Output the (X, Y) coordinate of the center of the cell containing the given text.  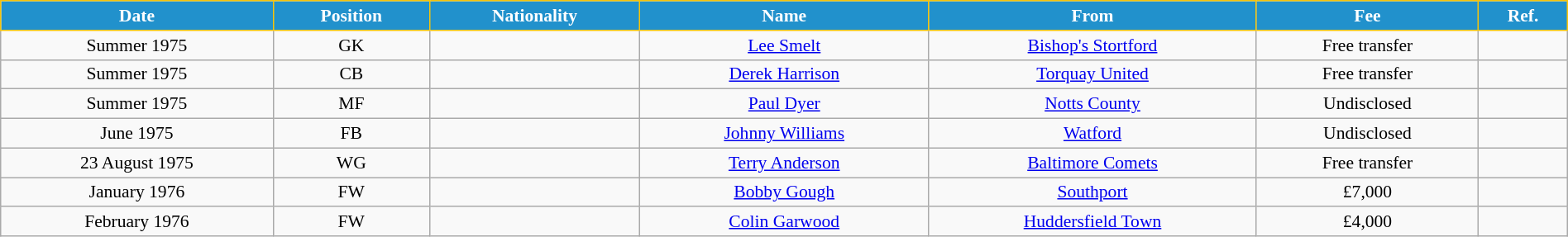
Terry Anderson (784, 163)
Date (137, 16)
FB (351, 134)
From (1092, 16)
Watford (1092, 134)
Huddersfield Town (1092, 222)
GK (351, 45)
CB (351, 74)
Nationality (535, 16)
Position (351, 16)
Notts County (1092, 104)
June 1975 (137, 134)
Bobby Gough (784, 192)
23 August 1975 (137, 163)
February 1976 (137, 222)
January 1976 (137, 192)
Ref. (1523, 16)
Name (784, 16)
MF (351, 104)
Southport (1092, 192)
WG (351, 163)
Bishop's Stortford (1092, 45)
Fee (1368, 16)
£7,000 (1368, 192)
Derek Harrison (784, 74)
Colin Garwood (784, 222)
Lee Smelt (784, 45)
Paul Dyer (784, 104)
Baltimore Comets (1092, 163)
Torquay United (1092, 74)
Johnny Williams (784, 134)
£4,000 (1368, 222)
